Detect which cell encompasses the target text, then output its [x, y] center coordinate. 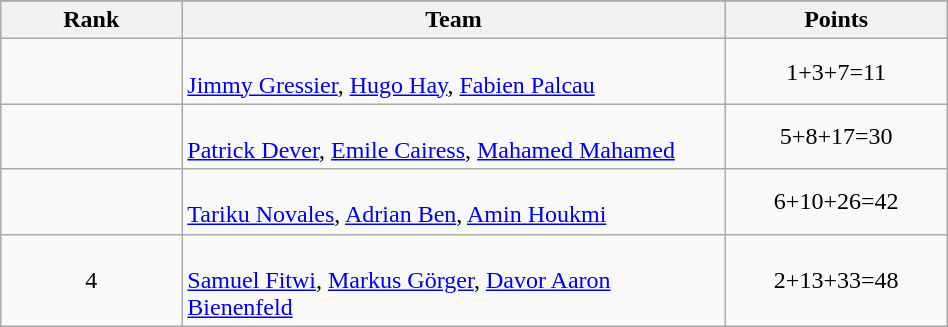
6+10+26=42 [836, 202]
Team [454, 20]
Patrick Dever, Emile Cairess, Mahamed Mahamed [454, 136]
Jimmy Gressier, Hugo Hay, Fabien Palcau [454, 72]
1+3+7=11 [836, 72]
4 [92, 280]
Rank [92, 20]
Tariku Novales, Adrian Ben, Amin Houkmi [454, 202]
Samuel Fitwi, Markus Görger, Davor Aaron Bienenfeld [454, 280]
2+13+33=48 [836, 280]
5+8+17=30 [836, 136]
Points [836, 20]
